Scan for the cell matching the given text and deliver its (x, y) coordinate at center. 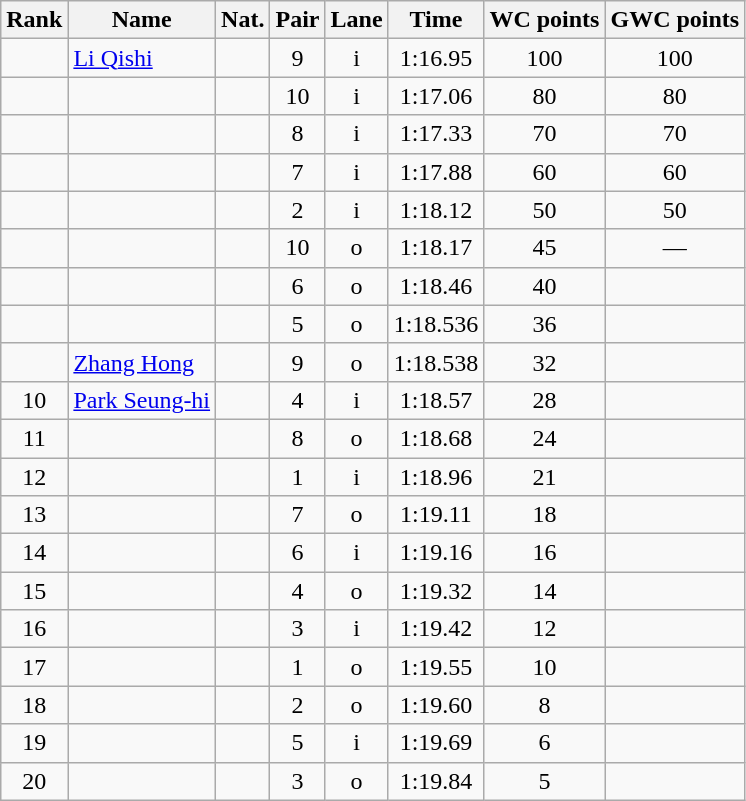
1:18.96 (436, 477)
Pair (298, 20)
1:18.538 (436, 362)
32 (544, 362)
1:19.42 (436, 629)
36 (544, 324)
Li Qishi (142, 58)
Lane (356, 20)
1:17.33 (436, 134)
11 (34, 438)
1:17.06 (436, 96)
20 (34, 781)
21 (544, 477)
24 (544, 438)
1:17.88 (436, 172)
17 (34, 667)
1:19.84 (436, 781)
Time (436, 20)
1:19.60 (436, 705)
Rank (34, 20)
1:19.55 (436, 667)
Name (142, 20)
GWC points (675, 20)
1:19.16 (436, 553)
15 (34, 591)
13 (34, 515)
28 (544, 400)
1:19.11 (436, 515)
Nat. (243, 20)
19 (34, 743)
1:16.95 (436, 58)
Zhang Hong (142, 362)
1:18.536 (436, 324)
Park Seung-hi (142, 400)
1:18.12 (436, 210)
1:19.32 (436, 591)
40 (544, 286)
— (675, 248)
1:18.46 (436, 286)
1:18.57 (436, 400)
1:19.69 (436, 743)
WC points (544, 20)
45 (544, 248)
1:18.68 (436, 438)
1:18.17 (436, 248)
